Return the (X, Y) coordinate for the center point of the cell that contains the specified text.  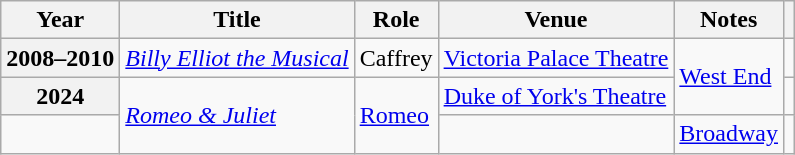
Duke of York's Theatre (556, 96)
Victoria Palace Theatre (556, 58)
Broadway (729, 134)
Caffrey (396, 58)
Year (60, 20)
Title (237, 20)
Role (396, 20)
Venue (556, 20)
2024 (60, 96)
Romeo (396, 115)
Billy Elliot the Musical (237, 58)
2008–2010 (60, 58)
Notes (729, 20)
West End (729, 77)
Romeo & Juliet (237, 115)
